Locate the cell with the specified text and output its (X, Y) center coordinate. 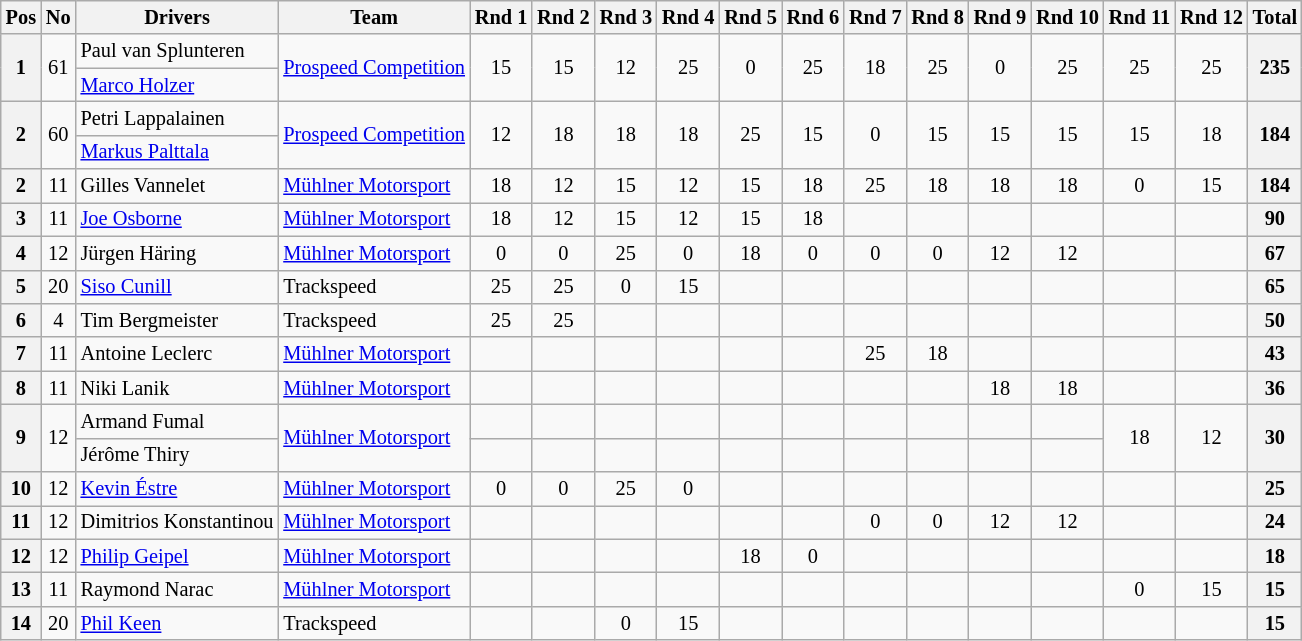
Siso Cunill (178, 287)
Rnd 4 (688, 17)
Rnd 1 (501, 17)
Kevin Éstre (178, 489)
Rnd 12 (1212, 17)
Rnd 5 (750, 17)
8 (21, 388)
Petri Lappalainen (178, 118)
Rnd 10 (1068, 17)
Niki Lanik (178, 388)
50 (1275, 320)
No (58, 17)
36 (1275, 388)
Antoine Leclerc (178, 354)
Tim Bergmeister (178, 320)
Philip Geipel (178, 556)
14 (21, 623)
10 (21, 489)
Rnd 9 (1000, 17)
61 (58, 68)
3 (21, 219)
Drivers (178, 17)
6 (21, 320)
90 (1275, 219)
Rnd 7 (875, 17)
65 (1275, 287)
Joe Osborne (178, 219)
Rnd 8 (937, 17)
Rnd 2 (563, 17)
1 (21, 68)
Pos (21, 17)
9 (21, 438)
Team (374, 17)
Paul van Splunteren (178, 51)
Markus Palttala (178, 152)
Jérôme Thiry (178, 455)
Dimitrios Konstantinou (178, 522)
Rnd 11 (1140, 17)
Phil Keen (178, 623)
Jürgen Häring (178, 253)
60 (58, 134)
7 (21, 354)
Armand Fumal (178, 421)
Raymond Narac (178, 589)
235 (1275, 68)
30 (1275, 438)
Marco Holzer (178, 85)
13 (21, 589)
Rnd 6 (813, 17)
5 (21, 287)
Rnd 3 (626, 17)
24 (1275, 522)
43 (1275, 354)
Gilles Vannelet (178, 186)
67 (1275, 253)
Total (1275, 17)
